Extract the [x, y] coordinate from the center of the cell holding the provided text.  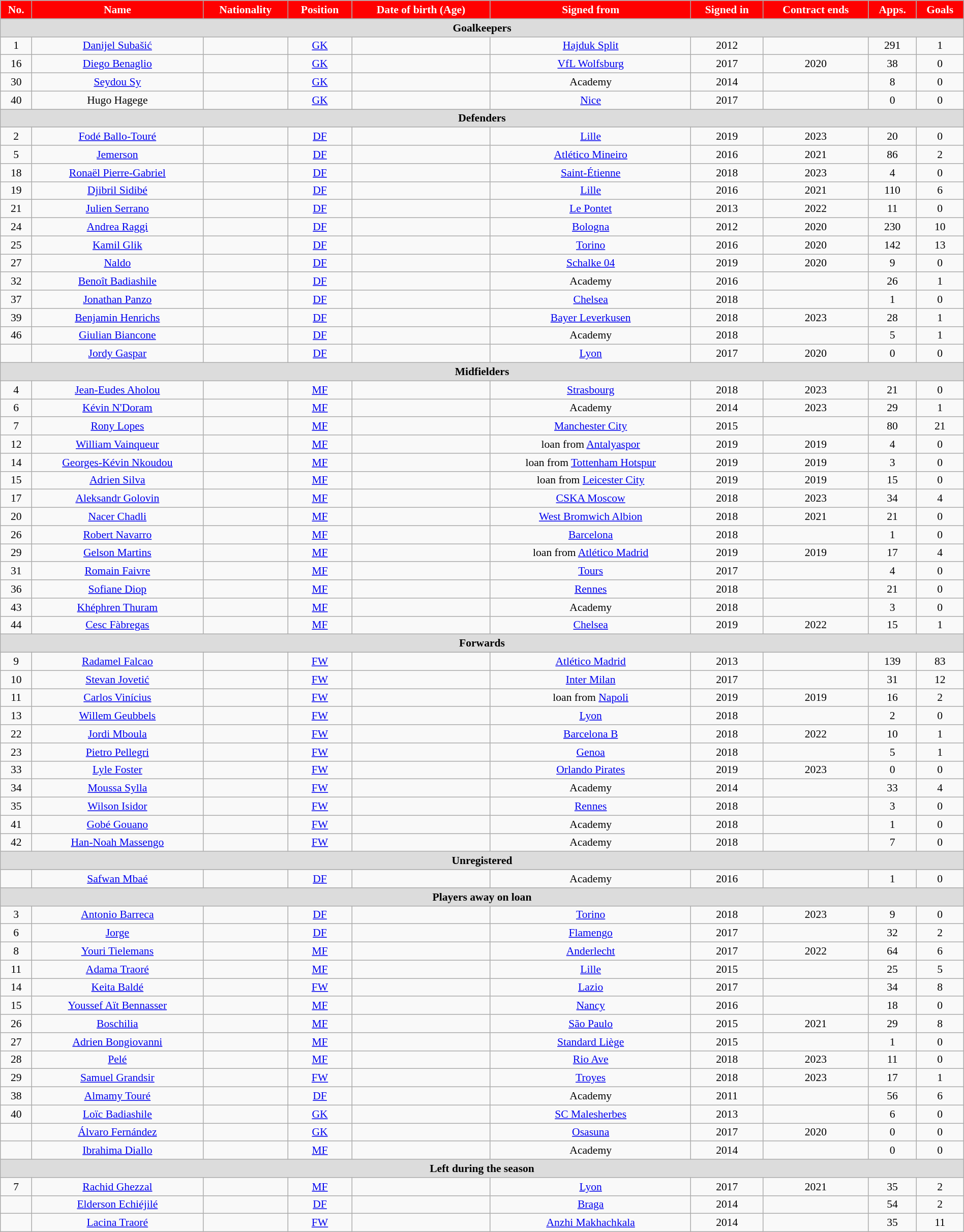
Barcelona [590, 535]
Forwards [482, 643]
2011 [727, 1096]
Adama Traoré [117, 969]
Signed from [590, 10]
Radamel Falcao [117, 662]
Andrea Raggi [117, 227]
Nancy [590, 1006]
São Paulo [590, 1024]
Seydou Sy [117, 82]
West Bromwich Albion [590, 517]
loan from Napoli [590, 698]
Jordy Gaspar [117, 354]
291 [892, 46]
Naldo [117, 263]
24 [16, 227]
64 [892, 951]
Robert Navarro [117, 535]
Moussa Sylla [117, 788]
Lacina Traoré [117, 1223]
Lyle Foster [117, 770]
SC Malesherbes [590, 1114]
Standard Liège [590, 1042]
Romain Faivre [117, 571]
Carlos Vinícius [117, 698]
Inter Milan [590, 680]
Ibrahima Diallo [117, 1151]
23 [16, 752]
William Vainqueur [117, 444]
86 [892, 155]
Date of birth (Age) [421, 10]
Defenders [482, 118]
Rio Ave [590, 1060]
CSKA Moscow [590, 499]
loan from Tottenham Hotspur [590, 463]
Keita Baldé [117, 988]
Schalke 04 [590, 263]
Sofiane Diop [117, 589]
Braga [590, 1205]
46 [16, 335]
Djibril Sidibé [117, 191]
Han-Noah Massengo [117, 843]
Danijel Subašić [117, 46]
230 [892, 227]
Youri Tielemans [117, 951]
Manchester City [590, 426]
Nice [590, 100]
56 [892, 1096]
loan from Atlético Madrid [590, 553]
Signed in [727, 10]
30 [16, 82]
Lazio [590, 988]
36 [16, 589]
Samuel Grandsir [117, 1078]
Antonio Barreca [117, 915]
Safwan Mbaé [117, 879]
Giulian Biancone [117, 335]
Kamil Glik [117, 245]
loan from Leicester City [590, 480]
Name [117, 10]
Adrien Bongiovanni [117, 1042]
Saint-Étienne [590, 173]
Bayer Leverkusen [590, 318]
83 [940, 662]
54 [892, 1205]
Ronaël Pierre-Gabriel [117, 173]
Anzhi Makhachkala [590, 1223]
37 [16, 299]
Goalkeepers [482, 28]
Unregistered [482, 861]
Bologna [590, 227]
Adrien Silva [117, 480]
43 [16, 607]
Álvaro Fernández [117, 1132]
Julien Serrano [117, 209]
Flamengo [590, 933]
Atlético Madrid [590, 662]
Midfielders [482, 372]
Nationality [246, 10]
Left during the season [482, 1168]
19 [16, 191]
VfL Wolfsburg [590, 64]
Gelson Martins [117, 553]
Diego Benaglio [117, 64]
41 [16, 824]
Hajduk Split [590, 46]
80 [892, 426]
Boschilia [117, 1024]
Stevan Jovetić [117, 680]
Contract ends [816, 10]
Rony Lopes [117, 426]
Hugo Hagege [117, 100]
Tours [590, 571]
Loïc Badiashile [117, 1114]
Khéphren Thuram [117, 607]
39 [16, 318]
Elderson Echiéjilé [117, 1205]
Orlando Pirates [590, 770]
110 [892, 191]
42 [16, 843]
Strasbourg [590, 390]
44 [16, 625]
Aleksandr Golovin [117, 499]
Jean-Eudes Aholou [117, 390]
Cesc Fàbregas [117, 625]
Gobé Gouano [117, 824]
Pelé [117, 1060]
Benoît Badiashile [117, 282]
Rachid Ghezzal [117, 1187]
Jorge [117, 933]
Anderlecht [590, 951]
Willem Geubbels [117, 716]
Osasuna [590, 1132]
Jordi Mboula [117, 734]
Le Pontet [590, 209]
Troyes [590, 1078]
loan from Antalyaspor [590, 444]
Fodé Ballo-Touré [117, 137]
Wilson Isidor [117, 807]
Jemerson [117, 155]
Kévin N'Doram [117, 408]
Pietro Pellegri [117, 752]
142 [892, 245]
Georges-Kévin Nkoudou [117, 463]
No. [16, 10]
Apps. [892, 10]
Goals [940, 10]
Atlético Mineiro [590, 155]
Jonathan Panzo [117, 299]
Nacer Chadli [117, 517]
Barcelona B [590, 734]
Genoa [590, 752]
Benjamin Henrichs [117, 318]
Position [320, 10]
Youssef Aït Bennasser [117, 1006]
139 [892, 662]
Players away on loan [482, 897]
Almamy Touré [117, 1096]
22 [16, 734]
